Determine the [x, y] coordinate at the center of the cell enclosing the given text.  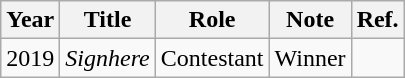
Ref. [378, 20]
Year [30, 20]
Signhere [108, 58]
Contestant [212, 58]
Winner [310, 58]
Title [108, 20]
2019 [30, 58]
Note [310, 20]
Role [212, 20]
